Find where the given text appears and provide that cell's center as (x, y) coordinate. 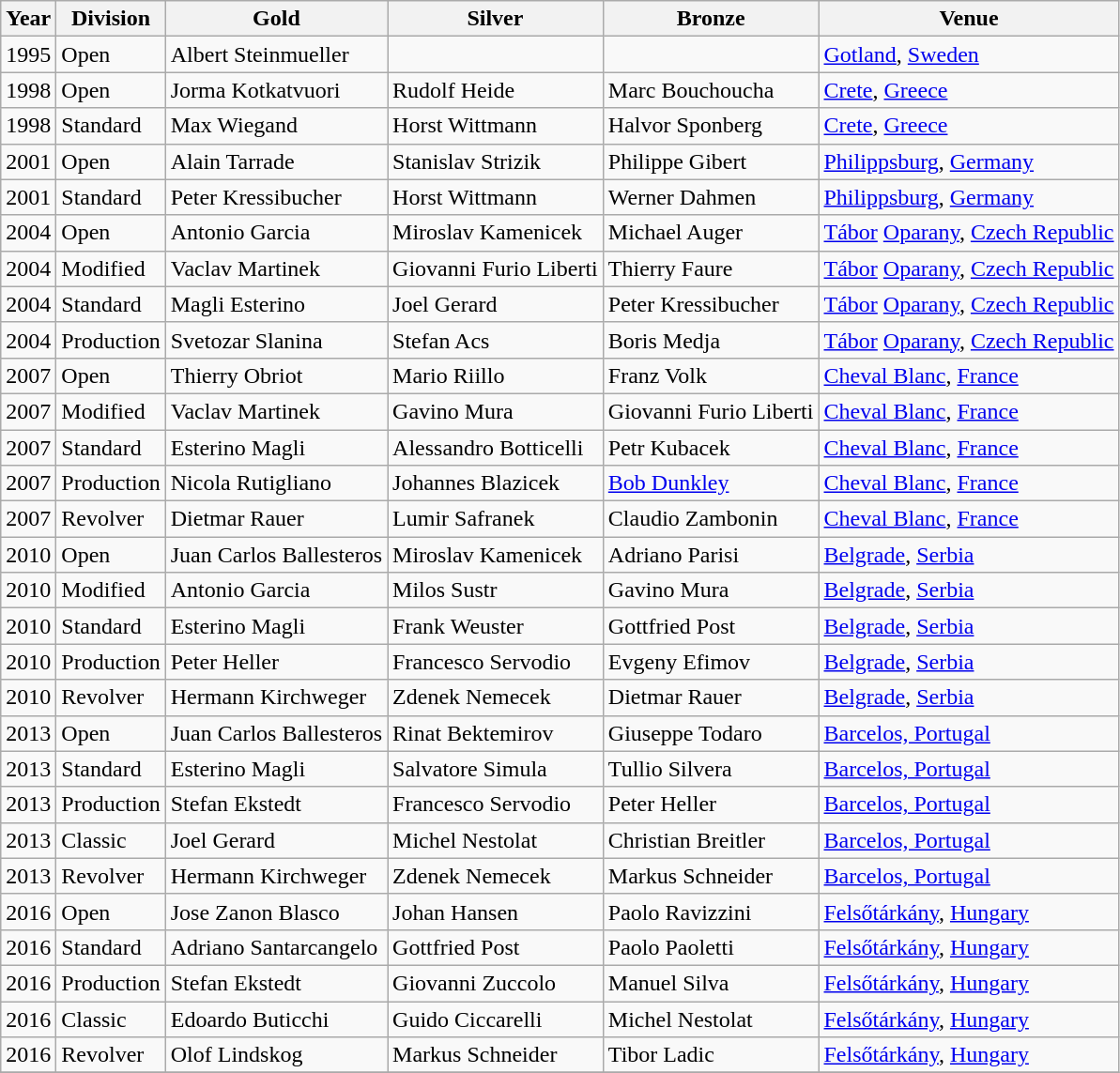
Boris Medja (711, 340)
Alain Tarrade (276, 161)
Gotland, Sweden (969, 54)
Werner Dahmen (711, 197)
Frank Weuster (496, 626)
Milos Sustr (496, 590)
Johan Hansen (496, 912)
Evgeny Efimov (711, 662)
Manuel Silva (711, 983)
Rinat Bektemirov (496, 733)
Mario Riillo (496, 376)
Year (28, 19)
Tullio Silvera (711, 769)
Johannes Blazicek (496, 483)
Olof Lindskog (276, 1055)
Thierry Faure (711, 268)
Philippe Gibert (711, 161)
Svetozar Slanina (276, 340)
Guido Ciccarelli (496, 1019)
Paolo Ravizzini (711, 912)
Max Wiegand (276, 126)
Gold (276, 19)
Stefan Acs (496, 340)
Jorma Kotkatvuori (276, 90)
Adriano Parisi (711, 555)
Thierry Obriot (276, 376)
Salvatore Simula (496, 769)
Jose Zanon Blasco (276, 912)
Adriano Santarcangelo (276, 947)
Rudolf Heide (496, 90)
1995 (28, 54)
Nicola Rutigliano (276, 483)
Tibor Ladic (711, 1055)
Paolo Paoletti (711, 947)
Silver (496, 19)
Marc Bouchoucha (711, 90)
Venue (969, 19)
Alessandro Botticelli (496, 448)
Edoardo Buticchi (276, 1019)
Michael Auger (711, 233)
Stanislav Strizik (496, 161)
Albert Steinmueller (276, 54)
Lumir Safranek (496, 519)
Franz Volk (711, 376)
Magli Esterino (276, 304)
Division (111, 19)
Bronze (711, 19)
Bob Dunkley (711, 483)
Giovanni Zuccolo (496, 983)
Petr Kubacek (711, 448)
Claudio Zambonin (711, 519)
Christian Breitler (711, 840)
Giuseppe Todaro (711, 733)
Halvor Sponberg (711, 126)
